Output the [X, Y] coordinate of the center of the cell containing the given text.  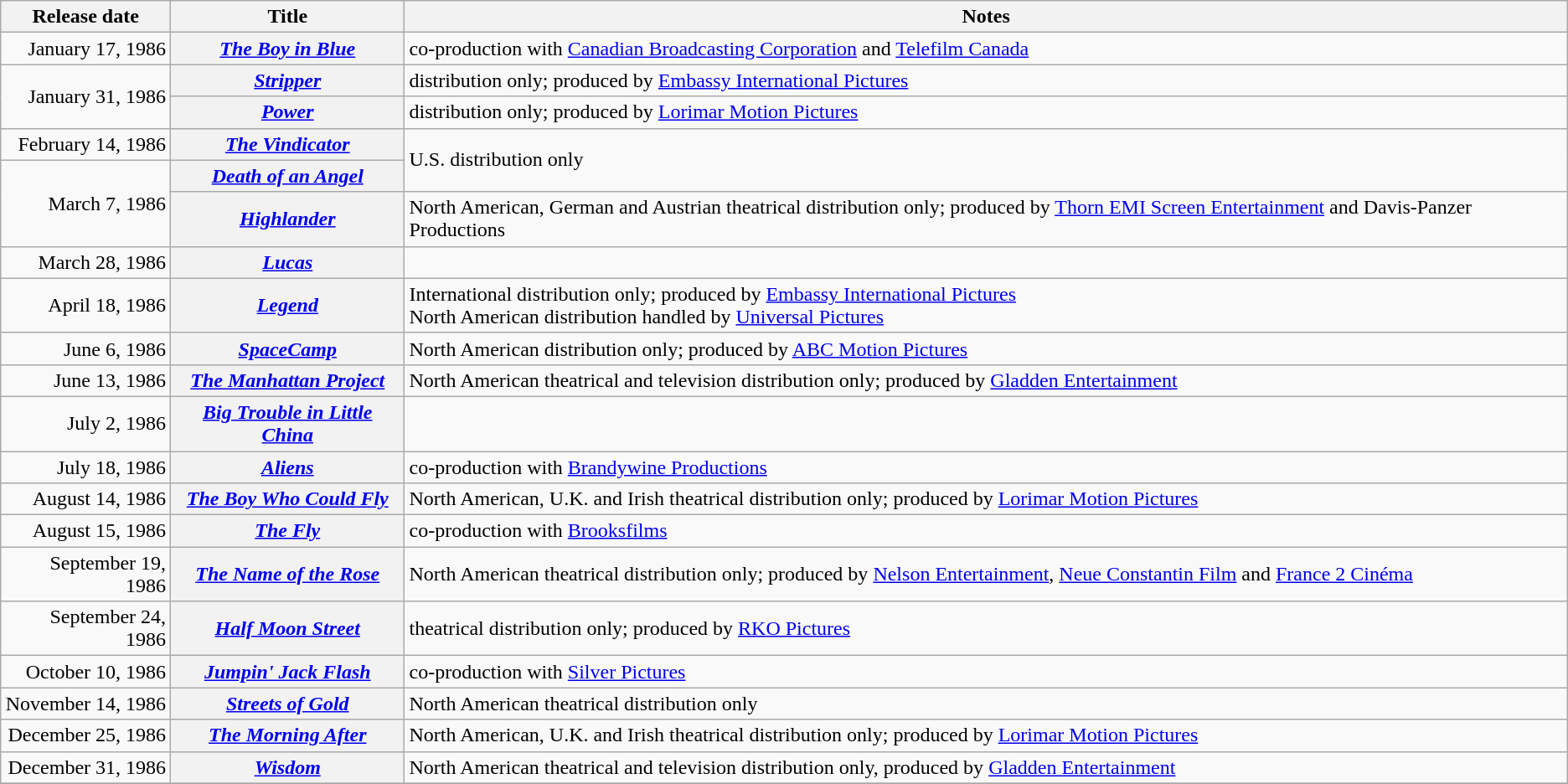
North American theatrical and television distribution only, produced by Gladden Entertainment [986, 767]
The Boy Who Could Fly [288, 499]
Title [288, 17]
North American theatrical and television distribution only; produced by Gladden Entertainment [986, 380]
Lucas [288, 262]
Big Trouble in Little China [288, 424]
December 31, 1986 [85, 767]
The Vindicator [288, 144]
Legend [288, 305]
October 10, 1986 [85, 672]
co-production with Brooksfilms [986, 531]
November 14, 1986 [85, 704]
March 7, 1986 [85, 203]
co-production with Canadian Broadcasting Corporation and Telefilm Canada [986, 49]
distribution only; produced by Embassy International Pictures [986, 80]
January 31, 1986 [85, 96]
SpaceCamp [288, 348]
Power [288, 112]
Release date [85, 17]
co-production with Brandywine Productions [986, 467]
February 14, 1986 [85, 144]
Notes [986, 17]
April 18, 1986 [85, 305]
The Morning After [288, 735]
North American theatrical distribution only; produced by Nelson Entertainment, Neue Constantin Film and France 2 Cinéma [986, 575]
distribution only; produced by Lorimar Motion Pictures [986, 112]
co-production with Silver Pictures [986, 672]
June 6, 1986 [85, 348]
North American theatrical distribution only [986, 704]
North American distribution only; produced by ABC Motion Pictures [986, 348]
Stripper [288, 80]
Death of an Angel [288, 176]
July 18, 1986 [85, 467]
September 19, 1986 [85, 575]
July 2, 1986 [85, 424]
January 17, 1986 [85, 49]
The Manhattan Project [288, 380]
March 28, 1986 [85, 262]
U.S. distribution only [986, 160]
December 25, 1986 [85, 735]
Wisdom [288, 767]
Half Moon Street [288, 628]
June 13, 1986 [85, 380]
September 24, 1986 [85, 628]
Streets of Gold [288, 704]
The Fly [288, 531]
August 14, 1986 [85, 499]
North American, German and Austrian theatrical distribution only; produced by Thorn EMI Screen Entertainment and Davis-Panzer Productions [986, 219]
theatrical distribution only; produced by RKO Pictures [986, 628]
Aliens [288, 467]
International distribution only; produced by Embassy International PicturesNorth American distribution handled by Universal Pictures [986, 305]
The Name of the Rose [288, 575]
Highlander [288, 219]
The Boy in Blue [288, 49]
Jumpin' Jack Flash [288, 672]
August 15, 1986 [85, 531]
